Detect which cell encompasses the target text, then output its (X, Y) center coordinate. 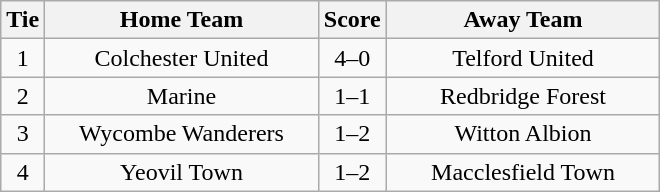
1 (23, 58)
2 (23, 96)
3 (23, 134)
Home Team (182, 20)
Macclesfield Town (523, 172)
Witton Albion (523, 134)
Telford United (523, 58)
Yeovil Town (182, 172)
Marine (182, 96)
Score (352, 20)
Wycombe Wanderers (182, 134)
1–1 (352, 96)
Redbridge Forest (523, 96)
Colchester United (182, 58)
4–0 (352, 58)
4 (23, 172)
Tie (23, 20)
Away Team (523, 20)
